Pinpoint the cell where the given text exists, returning its [x, y] midpoint coordinate. 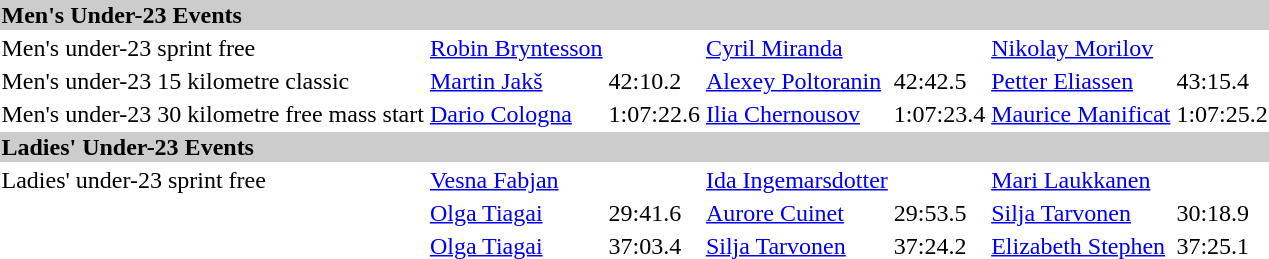
Robin Bryntesson [516, 48]
Martin Jakš [516, 81]
Olga Tiagai [516, 213]
Men's Under-23 Events [634, 15]
1:07:25.2 [1222, 114]
Men's under-23 sprint free [212, 48]
42:42.5 [939, 81]
42:10.2 [654, 81]
Mari Laukkanen [1081, 180]
30:18.9 [1222, 213]
Dario Cologna [516, 114]
29:53.5 [939, 213]
29:41.6 [654, 213]
Maurice Manificat [1081, 114]
Cyril Miranda [796, 48]
Alexey Poltoranin [796, 81]
Ilia Chernousov [796, 114]
Ladies' Under-23 Events [634, 147]
Ladies' under-23 sprint free [212, 180]
Men's under-23 15 kilometre classic [212, 81]
Ida Ingemarsdotter [796, 180]
Nikolay Morilov [1081, 48]
1:07:22.6 [654, 114]
Men's under-23 30 kilometre free mass start [212, 114]
Vesna Fabjan [516, 180]
1:07:23.4 [939, 114]
Silja Tarvonen [1081, 213]
Petter Eliassen [1081, 81]
Aurore Cuinet [796, 213]
43:15.4 [1222, 81]
